Return (x, y) of the center of cell containing provided text 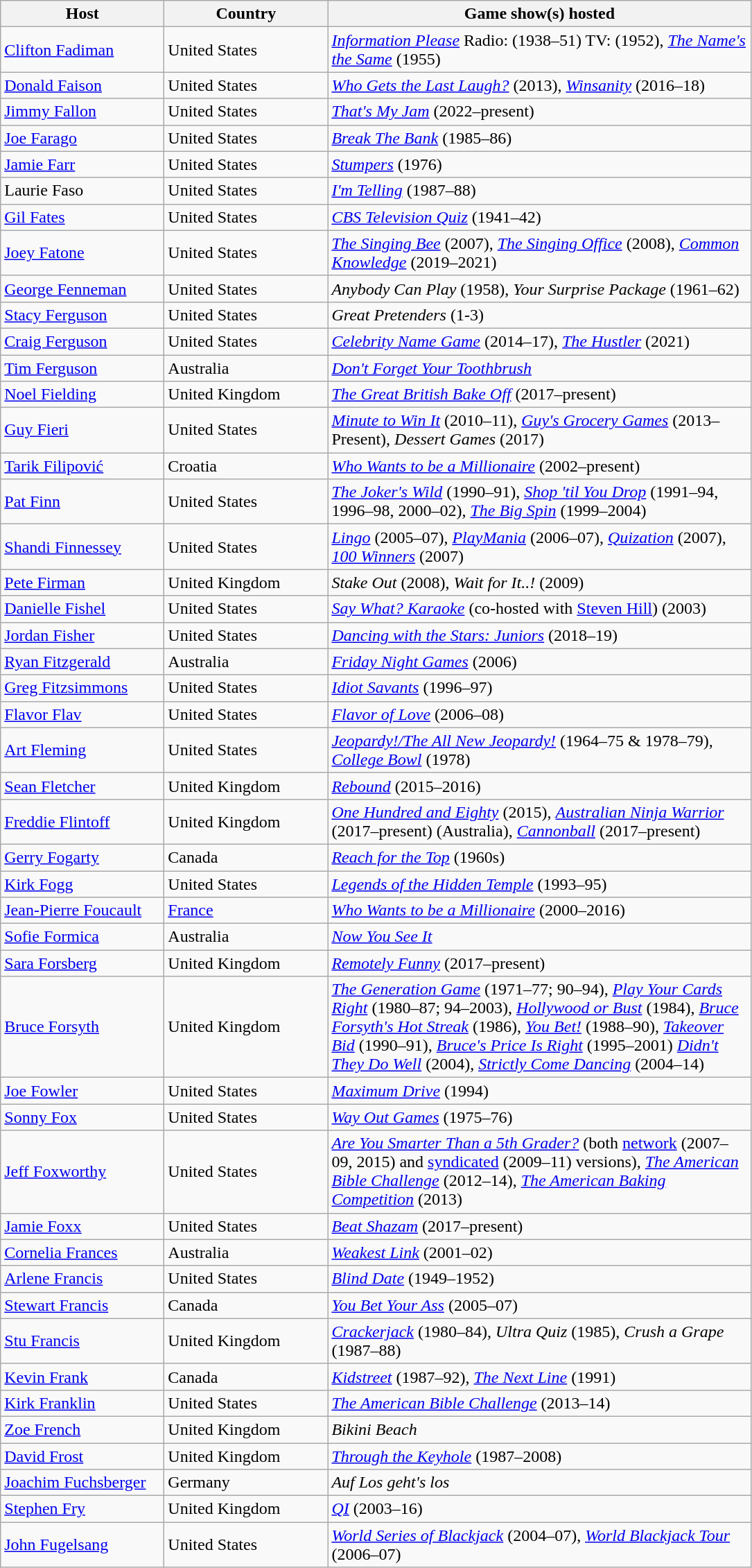
Way Out Games (1975–76) (539, 1117)
Sofie Formica (82, 937)
Jean-Pierre Foucault (82, 911)
Lingo (2005–07), PlayMania (2006–07), Quization (2007), 100 Winners (2007) (539, 546)
Shandi Finnessey (82, 546)
Sean Fletcher (82, 786)
Say What? Karaoke (co-hosted with Steven Hill) (2003) (539, 609)
Pat Finn (82, 502)
Germany (246, 1483)
Flavor Flav (82, 714)
Jeff Foxworthy (82, 1172)
Clifton Fadiman (82, 50)
France (246, 911)
Arlene Francis (82, 1279)
Kidstreet (1987–92), The Next Line (1991) (539, 1377)
CBS Television Quiz (1941–42) (539, 217)
I'm Telling (1987–88) (539, 191)
Noel Fielding (82, 395)
Minute to Win It (2010–11), Guy's Grocery Games (2013–Present), Dessert Games (2017) (539, 430)
Blind Date (1949–1952) (539, 1279)
Croatia (246, 466)
Bruce Forsyth (82, 1027)
George Fenneman (82, 288)
Joachim Fuchsberger (82, 1483)
Tim Ferguson (82, 368)
Jamie Farr (82, 164)
Flavor of Love (2006–08) (539, 714)
Bikini Beach (539, 1429)
Sonny Fox (82, 1117)
Great Pretenders (1-3) (539, 315)
Greg Fitzsimmons (82, 688)
Stephen Fry (82, 1509)
Beat Shazam (2017–present) (539, 1226)
Host (82, 14)
Don't Forget Your Toothbrush (539, 368)
Donald Faison (82, 85)
Zoe French (82, 1429)
Sara Forsberg (82, 963)
Stewart Francis (82, 1305)
Laurie Faso (82, 191)
Joey Fatone (82, 252)
Who Wants to be a Millionaire (2002–present) (539, 466)
Jamie Foxx (82, 1226)
One Hundred and Eighty (2015), Australian Ninja Warrior (2017–present) (Australia), Cannonball (2017–present) (539, 821)
Freddie Flintoff (82, 821)
Country (246, 14)
Game show(s) hosted (539, 14)
The Great British Bake Off (2017–present) (539, 395)
Remotely Funny (2017–present) (539, 963)
Crackerjack (1980–84), Ultra Quiz (1985), Crush a Grape (1987–88) (539, 1341)
Gil Fates (82, 217)
Guy Fieri (82, 430)
Dancing with the Stars: Juniors (2018–19) (539, 635)
Legends of the Hidden Temple (1993–95) (539, 884)
That's My Jam (2022–present) (539, 112)
Break The Bank (1985–86) (539, 138)
The Joker's Wild (1990–91), Shop 'til You Drop (1991–94, 1996–98, 2000–02), The Big Spin (1999–2004) (539, 502)
Kevin Frank (82, 1377)
The Singing Bee (2007), The Singing Office (2008), Common Knowledge (2019–2021) (539, 252)
Who Wants to be a Millionaire (2000–2016) (539, 911)
QI (2003–16) (539, 1509)
Rebound (2015–2016) (539, 786)
Jordan Fisher (82, 635)
Celebrity Name Game (2014–17), The Hustler (2021) (539, 341)
Kirk Franklin (82, 1403)
You Bet Your Ass (2005–07) (539, 1305)
The American Bible Challenge (2013–14) (539, 1403)
Who Gets the Last Laugh? (2013), Winsanity (2016–18) (539, 85)
Gerry Fogarty (82, 857)
Reach for the Top (1960s) (539, 857)
Jimmy Fallon (82, 112)
Art Fleming (82, 750)
Stacy Ferguson (82, 315)
Tarik Filipović (82, 466)
Weakest Link (2001–02) (539, 1252)
Auf Los geht's los (539, 1483)
Stake Out (2008), Wait for It..! (2009) (539, 583)
Anybody Can Play (1958), Your Surprise Package (1961–62) (539, 288)
World Series of Blackjack (2004–07), World Blackjack Tour (2006–07) (539, 1545)
Through the Keyhole (1987–2008) (539, 1456)
Joe Fowler (82, 1091)
Pete Firman (82, 583)
Jeopardy!/The All New Jeopardy! (1964–75 & 1978–79), College Bowl (1978) (539, 750)
Information Please Radio: (1938–51) TV: (1952), The Name's the Same (1955) (539, 50)
Cornelia Frances (82, 1252)
Now You See It (539, 937)
Danielle Fishel (82, 609)
David Frost (82, 1456)
Maximum Drive (1994) (539, 1091)
Ryan Fitzgerald (82, 662)
Kirk Fogg (82, 884)
Idiot Savants (1996–97) (539, 688)
John Fugelsang (82, 1545)
Craig Ferguson (82, 341)
Stumpers (1976) (539, 164)
Joe Farago (82, 138)
Stu Francis (82, 1341)
Friday Night Games (2006) (539, 662)
